Detect which cell encompasses the target text, then output its (x, y) center coordinate. 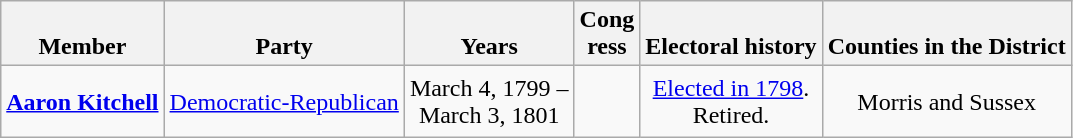
Party (284, 34)
March 4, 1799 –March 3, 1801 (489, 102)
Member (82, 34)
Counties in the District (946, 34)
Aaron Kitchell (82, 102)
Morris and Sussex (946, 102)
Elected in 1798.Retired. (731, 102)
Electoral history (731, 34)
Democratic-Republican (284, 102)
Congress (607, 34)
Years (489, 34)
